Detect which cell encompasses the target text, then output its (x, y) center coordinate. 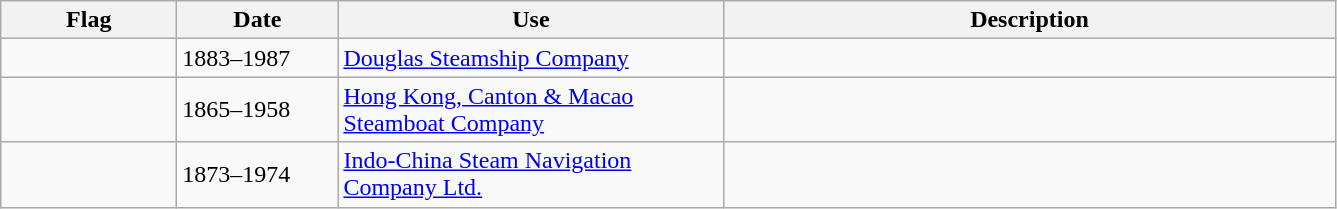
Indo-China Steam Navigation Company Ltd. (531, 174)
1883–1987 (258, 58)
1865–1958 (258, 110)
Hong Kong, Canton & Macao Steamboat Company (531, 110)
Use (531, 20)
Flag (89, 20)
1873–1974 (258, 174)
Date (258, 20)
Description (1030, 20)
Douglas Steamship Company (531, 58)
